Provide the (x, y) coordinate of the cell's center where the given text is located.  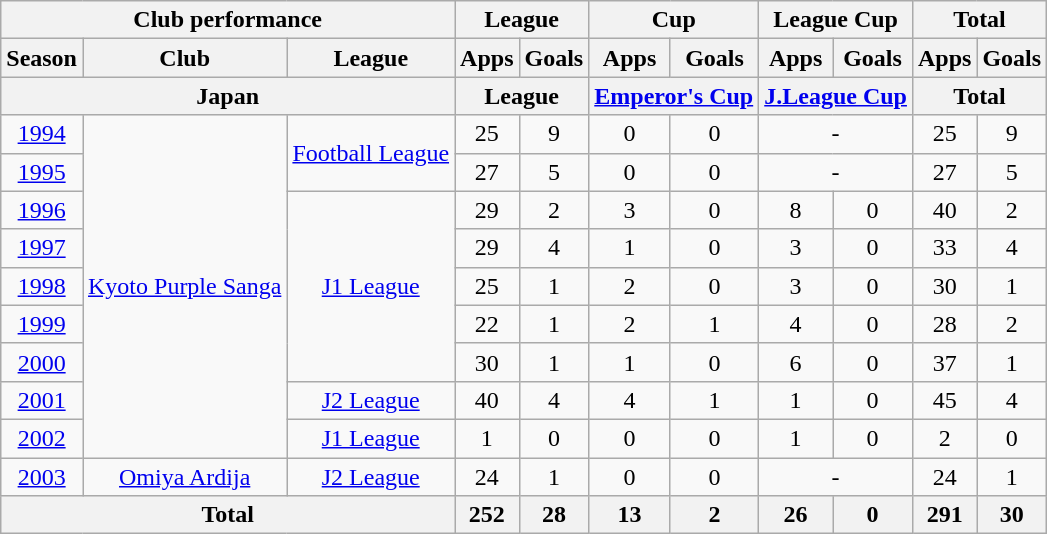
252 (487, 515)
Club performance (228, 20)
6 (796, 362)
2003 (42, 477)
1999 (42, 324)
1994 (42, 134)
1997 (42, 248)
Football League (371, 153)
Club (184, 58)
Emperor's Cup (674, 96)
291 (944, 515)
45 (944, 400)
13 (630, 515)
2001 (42, 400)
2002 (42, 438)
1995 (42, 172)
Cup (674, 20)
26 (796, 515)
22 (487, 324)
Omiya Ardija (184, 477)
33 (944, 248)
1998 (42, 286)
J.League Cup (836, 96)
Japan (228, 96)
1996 (42, 210)
37 (944, 362)
Season (42, 58)
2000 (42, 362)
Kyoto Purple Sanga (184, 286)
League Cup (836, 20)
8 (796, 210)
